Locate the cell with the specified text and output its [x, y] center coordinate. 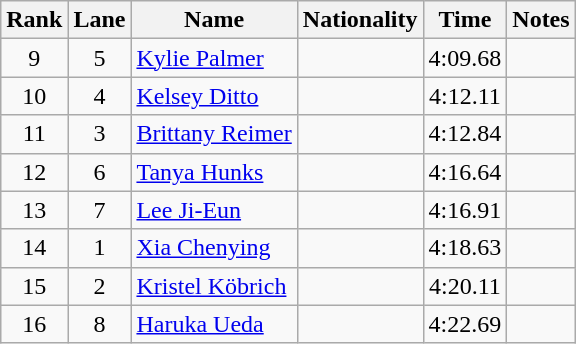
Nationality [360, 20]
Lane [100, 20]
13 [34, 210]
Haruka Ueda [214, 324]
6 [100, 172]
5 [100, 58]
4:20.11 [465, 286]
4 [100, 96]
8 [100, 324]
Tanya Hunks [214, 172]
2 [100, 286]
Notes [541, 20]
Xia Chenying [214, 248]
3 [100, 134]
12 [34, 172]
4:18.63 [465, 248]
Lee Ji-Eun [214, 210]
10 [34, 96]
1 [100, 248]
4:09.68 [465, 58]
Kylie Palmer [214, 58]
Rank [34, 20]
16 [34, 324]
11 [34, 134]
9 [34, 58]
4:12.84 [465, 134]
4:16.64 [465, 172]
4:12.11 [465, 96]
Kelsey Ditto [214, 96]
4:16.91 [465, 210]
Name [214, 20]
4:22.69 [465, 324]
Time [465, 20]
14 [34, 248]
Kristel Köbrich [214, 286]
Brittany Reimer [214, 134]
7 [100, 210]
15 [34, 286]
